Scan for the cell matching the given text and deliver its [x, y] coordinate at center. 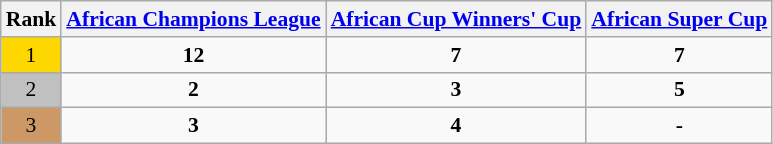
African Champions League [193, 19]
Rank [32, 19]
5 [679, 90]
African Cup Winners' Cup [456, 19]
1 [32, 55]
4 [456, 126]
12 [193, 55]
African Super Cup [679, 19]
- [679, 126]
